Scan for the cell matching the given text and deliver its [X, Y] coordinate at center. 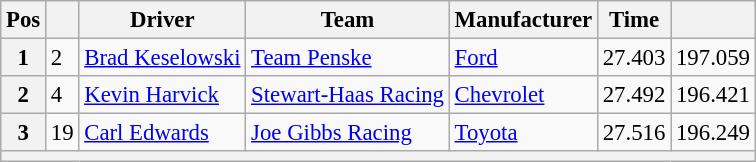
4 [62, 95]
27.403 [634, 58]
27.516 [634, 133]
Kevin Harvick [162, 95]
Pos [24, 20]
27.492 [634, 95]
1 [24, 58]
197.059 [714, 58]
Team [348, 20]
Driver [162, 20]
Stewart-Haas Racing [348, 95]
Joe Gibbs Racing [348, 133]
Carl Edwards [162, 133]
3 [24, 133]
Brad Keselowski [162, 58]
Ford [523, 58]
19 [62, 133]
Manufacturer [523, 20]
196.249 [714, 133]
Chevrolet [523, 95]
196.421 [714, 95]
Time [634, 20]
Team Penske [348, 58]
Toyota [523, 133]
